Determine the [x, y] coordinate at the center of the cell enclosing the given text.  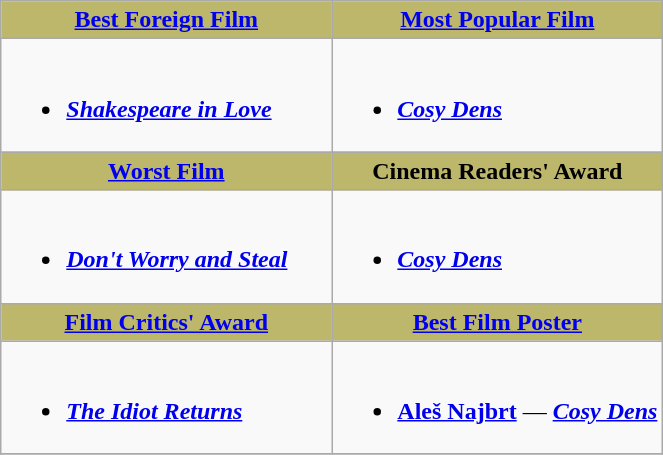
Don't Worry and Steal [166, 246]
Best Foreign Film [166, 20]
Most Popular Film [498, 20]
Best Film Poster [498, 322]
Cinema Readers' Award [498, 171]
Shakespeare in Love [166, 96]
Worst Film [166, 171]
Aleš Najbrt — Cosy Dens [498, 398]
Film Critics' Award [166, 322]
The Idiot Returns [166, 398]
